From the cell containing the given text, extract its center point as [X, Y] coordinate. 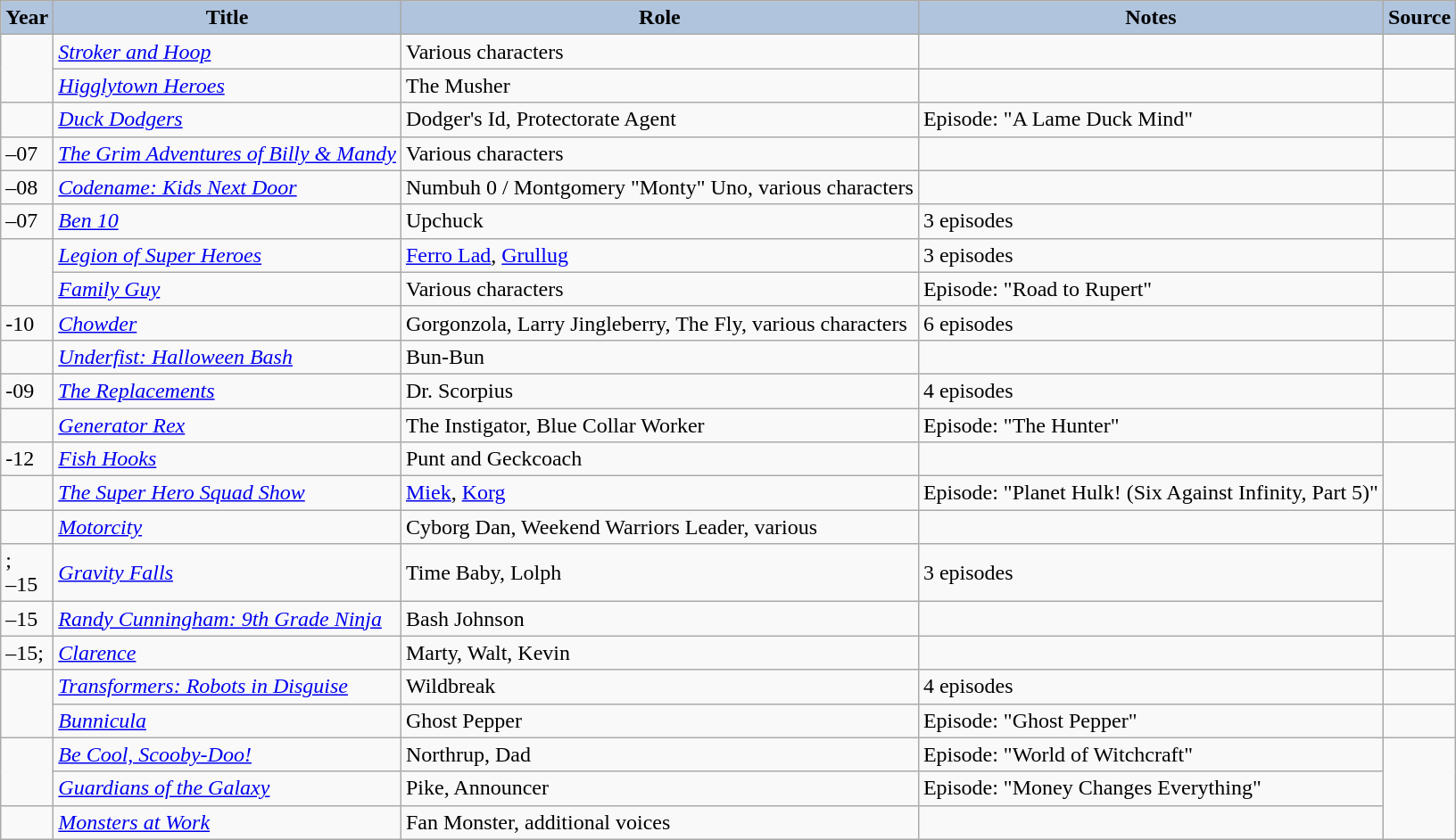
Episode: "Planet Hulk! (Six Against Infinity, Part 5)" [1151, 493]
Motorcity [227, 527]
Underfist: Halloween Bash [227, 357]
Episode: "World of Witchcraft" [1151, 754]
Role [659, 18]
6 episodes [1151, 323]
Chowder [227, 323]
The Instigator, Blue Collar Worker [659, 425]
Gorgonzola, Larry Jingleberry, The Fly, various characters [659, 323]
Bunnicula [227, 721]
Family Guy [227, 289]
Clarence [227, 653]
Title [227, 18]
–08 [27, 187]
Guardians of the Galaxy [227, 788]
The Musher [659, 86]
Upchuck [659, 221]
The Replacements [227, 391]
Monsters at Work [227, 822]
Cyborg Dan, Weekend Warriors Leader, various [659, 527]
Ferro Lad, Grullug [659, 255]
-10 [27, 323]
Dr. Scorpius [659, 391]
Fish Hooks [227, 459]
Episode: "A Lame Duck Mind" [1151, 119]
–15 [27, 619]
Bun-Bun [659, 357]
Ghost Pepper [659, 721]
The Grim Adventures of Billy & Mandy [227, 153]
Higglytown Heroes [227, 86]
Year [27, 18]
Randy Cunningham: 9th Grade Ninja [227, 619]
-12 [27, 459]
Marty, Walt, Kevin [659, 653]
Pike, Announcer [659, 788]
Stroker and Hoop [227, 52]
Ben 10 [227, 221]
Dodger's Id, Protectorate Agent [659, 119]
Source [1419, 18]
Miek, Korg [659, 493]
Episode: "Ghost Pepper" [1151, 721]
Wildbreak [659, 687]
Be Cool, Scooby-Doo! [227, 754]
Episode: "Road to Rupert" [1151, 289]
The Super Hero Squad Show [227, 493]
Duck Dodgers [227, 119]
Fan Monster, additional voices [659, 822]
–15; [27, 653]
Time Baby, Lolph [659, 572]
Notes [1151, 18]
Northrup, Dad [659, 754]
-09 [27, 391]
Generator Rex [227, 425]
Transformers: Robots in Disguise [227, 687]
;–15 [27, 572]
Numbuh 0 / Montgomery "Monty" Uno, various characters [659, 187]
Legion of Super Heroes [227, 255]
Gravity Falls [227, 572]
Punt and Geckcoach [659, 459]
Episode: "Money Changes Everything" [1151, 788]
Episode: "The Hunter" [1151, 425]
Bash Johnson [659, 619]
Codename: Kids Next Door [227, 187]
